Find where the given text appears and provide that cell's center as [X, Y] coordinate. 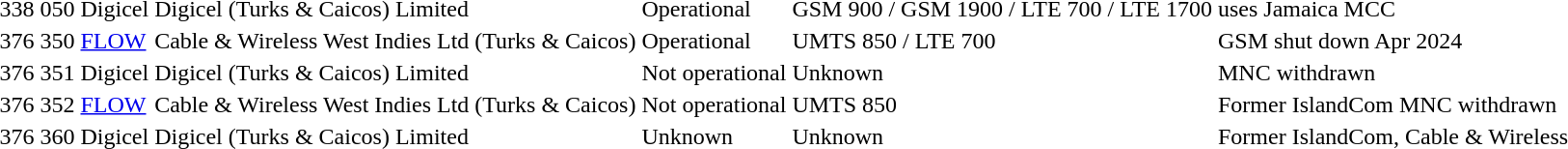
UMTS 850 [1003, 104]
351 [58, 73]
Digicel (Turks & Caicos) Limited [395, 73]
352 [58, 104]
Operational [714, 41]
Digicel [115, 73]
Unknown [1003, 73]
UMTS 850 / LTE 700 [1003, 41]
350 [58, 41]
